From the cell containing the given text, extract its center point as (X, Y) coordinate. 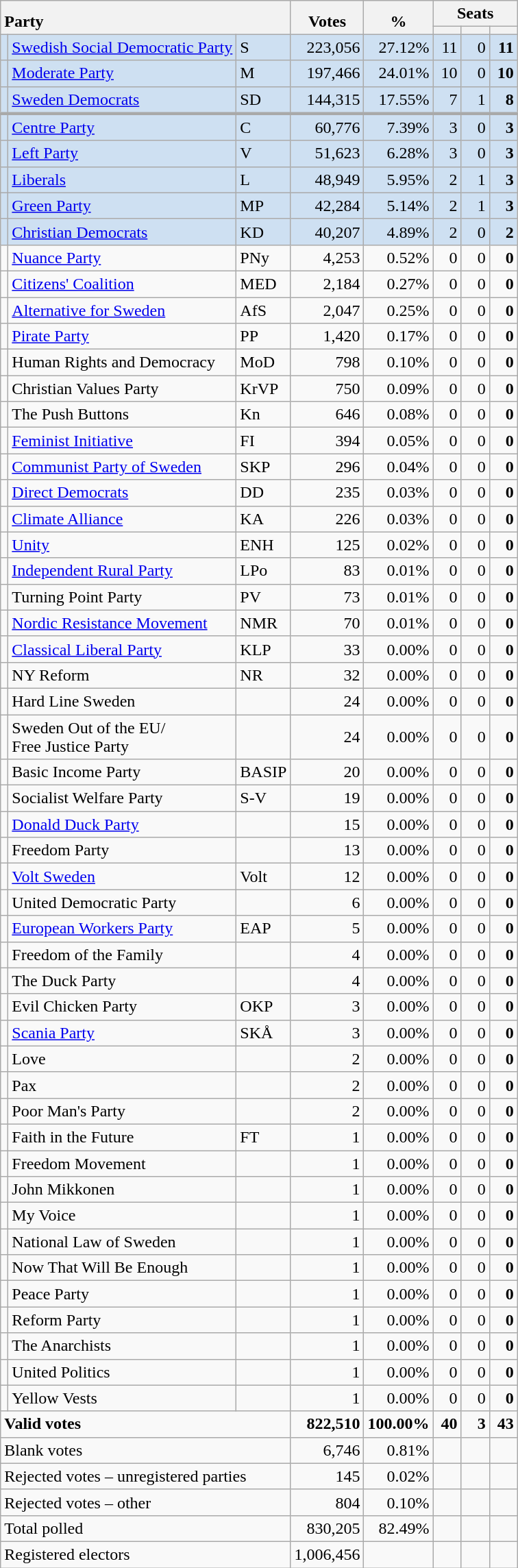
OKP (263, 1007)
Faith in the Future (122, 1137)
MoD (263, 363)
1,006,456 (328, 1554)
822,510 (328, 1424)
20 (328, 772)
Green Party (122, 206)
296 (328, 467)
0.52% (399, 258)
5.95% (399, 180)
Socialist Welfare Party (122, 798)
19 (328, 798)
Christian Values Party (122, 389)
Nordic Resistance Movement (122, 623)
Christian Democrats (122, 232)
100.00% (399, 1424)
Votes (328, 18)
Direct Democrats (122, 493)
FI (263, 441)
0.81% (399, 1450)
2,047 (328, 310)
6.28% (399, 154)
Swedish Social Democratic Party (122, 47)
Peace Party (122, 1294)
Party (145, 18)
1,420 (328, 336)
Communist Party of Sweden (122, 467)
Hard Line Sweden (122, 701)
DD (263, 493)
Blank votes (145, 1450)
NMR (263, 623)
Love (122, 1059)
7 (447, 100)
24.01% (399, 73)
Classical Liberal Party (122, 649)
SKÅ (263, 1033)
KrVP (263, 389)
MED (263, 284)
Climate Alliance (122, 519)
FT (263, 1137)
Sweden Democrats (122, 100)
My Voice (122, 1216)
27.12% (399, 47)
European Workers Party (122, 929)
17.55% (399, 100)
Nuance Party (122, 258)
NR (263, 675)
223,056 (328, 47)
KD (263, 232)
PV (263, 597)
Independent Rural Party (122, 571)
646 (328, 415)
Turning Point Party (122, 597)
804 (328, 1502)
United Politics (122, 1372)
60,776 (328, 127)
40 (447, 1424)
Freedom Movement (122, 1163)
BASIP (263, 772)
0.25% (399, 310)
394 (328, 441)
Citizens' Coalition (122, 284)
226 (328, 519)
750 (328, 389)
798 (328, 363)
Pax (122, 1085)
PNy (263, 258)
0.04% (399, 467)
0.27% (399, 284)
235 (328, 493)
L (263, 180)
Rejected votes – other (145, 1502)
C (263, 127)
42,284 (328, 206)
125 (328, 545)
6 (328, 903)
5.14% (399, 206)
Donald Duck Party (122, 824)
4,253 (328, 258)
Now That Will Be Enough (122, 1268)
48,949 (328, 180)
Moderate Party (122, 73)
Unity (122, 545)
Scania Party (122, 1033)
0.08% (399, 415)
Left Party (122, 154)
82.49% (399, 1528)
Volt Sweden (122, 877)
Sweden Out of the EU/Free Justice Party (122, 736)
8 (503, 100)
0.09% (399, 389)
5 (328, 929)
83 (328, 571)
43 (503, 1424)
National Law of Sweden (122, 1242)
12 (328, 877)
SKP (263, 467)
United Democratic Party (122, 903)
The Push Buttons (122, 415)
Pirate Party (122, 336)
Registered electors (145, 1554)
V (263, 154)
S (263, 47)
Freedom of the Family (122, 955)
4.89% (399, 232)
Yellow Vests (122, 1398)
ENH (263, 545)
John Mikkonen (122, 1190)
Kn (263, 415)
Reform Party (122, 1320)
6,746 (328, 1450)
AfS (263, 310)
Volt (263, 877)
2,184 (328, 284)
145 (328, 1476)
33 (328, 649)
Human Rights and Democracy (122, 363)
15 (328, 824)
Valid votes (145, 1424)
70 (328, 623)
Liberals (122, 180)
Basic Income Party (122, 772)
KLP (263, 649)
144,315 (328, 100)
M (263, 73)
Feminist Initiative (122, 441)
Centre Party (122, 127)
13 (328, 850)
0.17% (399, 336)
32 (328, 675)
LPo (263, 571)
Alternative for Sweden (122, 310)
NY Reform (122, 675)
197,466 (328, 73)
Total polled (145, 1528)
73 (328, 597)
S-V (263, 798)
Freedom Party (122, 850)
40,207 (328, 232)
Poor Man's Party (122, 1111)
Evil Chicken Party (122, 1007)
Seats (476, 14)
Rejected votes – unregistered parties (145, 1476)
% (399, 18)
The Duck Party (122, 981)
7.39% (399, 127)
PP (263, 336)
SD (263, 100)
0.05% (399, 441)
EAP (263, 929)
51,623 (328, 154)
KA (263, 519)
The Anarchists (122, 1346)
MP (263, 206)
830,205 (328, 1528)
